Identify which cell holds the provided text, then report its [X, Y] central coordinate. 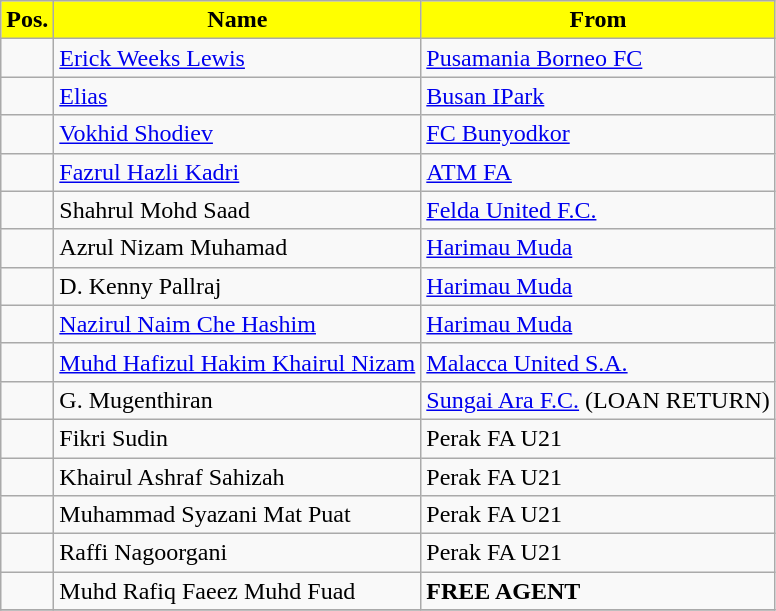
Name [238, 20]
Khairul Ashraf Sahizah [238, 477]
Busan IPark [598, 96]
Muhd Rafiq Faeez Muhd Fuad [238, 591]
Sungai Ara F.C. (LOAN RETURN) [598, 400]
FC Bunyodkor [598, 134]
ATM FA [598, 172]
Erick Weeks Lewis [238, 58]
Azrul Nizam Muhamad [238, 248]
Muhd Hafizul Hakim Khairul Nizam [238, 362]
Raffi Nagoorgani [238, 553]
Felda United F.C. [598, 210]
Malacca United S.A. [598, 362]
Pusamania Borneo FC [598, 58]
Nazirul Naim Che Hashim [238, 324]
Elias [238, 96]
From [598, 20]
Pos. [28, 20]
G. Mugenthiran [238, 400]
FREE AGENT [598, 591]
Vokhid Shodiev [238, 134]
Shahrul Mohd Saad [238, 210]
D. Kenny Pallraj [238, 286]
Muhammad Syazani Mat Puat [238, 515]
Fikri Sudin [238, 438]
Fazrul Hazli Kadri [238, 172]
